Locate the cell with the specified text and output its (X, Y) center coordinate. 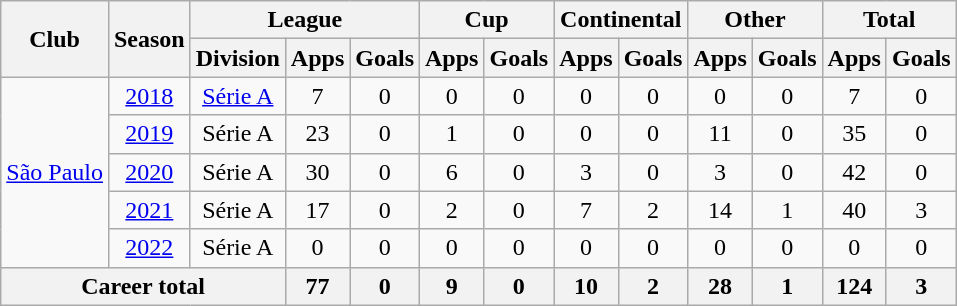
30 (317, 172)
6 (452, 172)
35 (854, 134)
2020 (149, 172)
10 (586, 286)
17 (317, 210)
Other (755, 20)
77 (317, 286)
Division (238, 58)
9 (452, 286)
São Paulo (55, 172)
11 (720, 134)
28 (720, 286)
40 (854, 210)
2019 (149, 134)
Cup (487, 20)
42 (854, 172)
Career total (144, 286)
124 (854, 286)
23 (317, 134)
Season (149, 39)
2018 (149, 96)
Total (889, 20)
2021 (149, 210)
League (304, 20)
Continental (621, 20)
2022 (149, 248)
Club (55, 39)
14 (720, 210)
